Detect which cell encompasses the target text, then output its [X, Y] center coordinate. 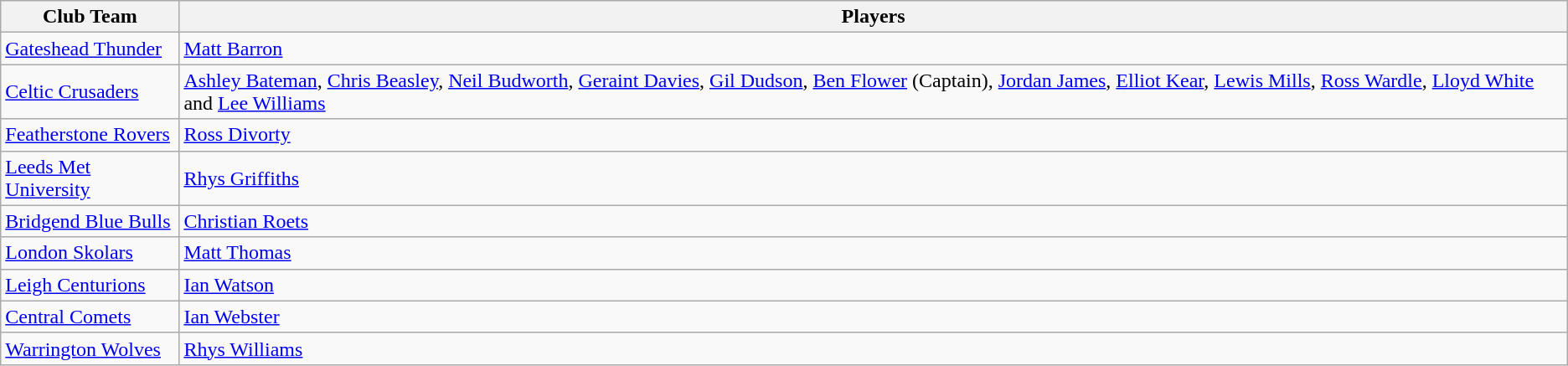
Central Comets [90, 317]
Celtic Crusaders [90, 92]
Gateshead Thunder [90, 49]
Warrington Wolves [90, 348]
Bridgend Blue Bulls [90, 221]
London Skolars [90, 253]
Christian Roets [873, 221]
Ross Divorty [873, 135]
Matt Thomas [873, 253]
Leigh Centurions [90, 285]
Ian Watson [873, 285]
Rhys Griffiths [873, 178]
Ian Webster [873, 317]
Rhys Williams [873, 348]
Featherstone Rovers [90, 135]
Players [873, 17]
Matt Barron [873, 49]
Club Team [90, 17]
Leeds Met University [90, 178]
